Pinpoint the cell where the given text exists, returning its (x, y) midpoint coordinate. 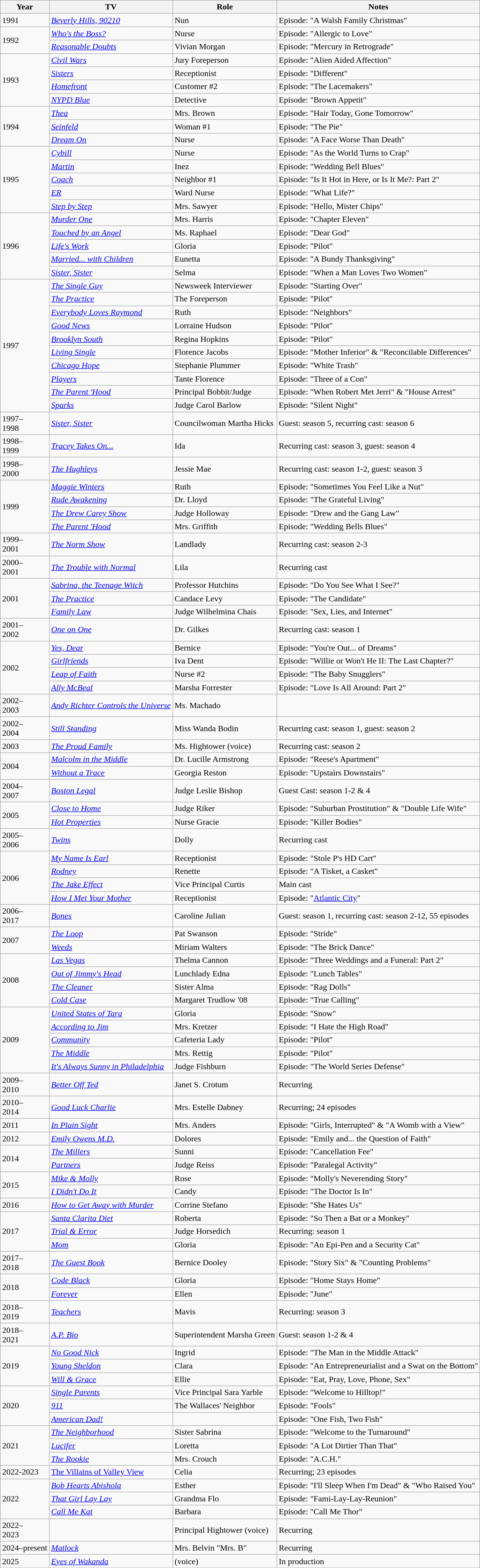
1993 (25, 80)
Episode: "As the World Turns to Crap" (379, 153)
Eunetta (224, 259)
Episode: "A Tisket, a Casket" (379, 871)
2008 (25, 980)
The Foreperson (224, 299)
Episode: "Welcome to the Turnaround" (379, 1432)
Episode: "Snow" (379, 1013)
Sister Alma (224, 987)
1999–2001 (25, 544)
Tracey Takes On... (111, 446)
Everybody Loves Raymond (111, 312)
Good News (111, 325)
Episode: "Girls, Interrupted" & "A Womb with a View" (379, 1125)
Episode: "The World Series Defense" (379, 1066)
2001–2002 (25, 629)
Code Black (111, 1281)
Martin (111, 166)
Year (25, 7)
Girlfriends (111, 661)
The Middle (111, 1053)
Lila (224, 567)
Episode: "Cancellation Fee" (379, 1152)
Newsweek Interviewer (224, 286)
Ingrid (224, 1352)
Players (111, 378)
Recurring; 24 episodes (379, 1107)
Recurring cast: season 1, guest: season 2 (379, 728)
Who's the Boss? (111, 33)
Dream On (111, 140)
Mrs. Rettig (224, 1053)
Episode: "A Face Worse Than Death" (379, 140)
Episode: "When a Man Loves Two Women" (379, 272)
Homefront (111, 87)
Leap of Faith (111, 674)
Episode: "Wedding Bells Blues" (379, 526)
Seinfeld (111, 126)
The Millers (111, 1152)
1998–1999 (25, 446)
1992 (25, 40)
Judge Carol Barlow (224, 405)
2020 (25, 1406)
1994 (25, 126)
Lorraine Hudson (224, 325)
The Norm Show (111, 544)
2015 (25, 1185)
2009 (25, 1040)
Episode: "Killer Bodies" (379, 822)
Episode: "Call Me Thor" (379, 1512)
2018–2019 (25, 1312)
Mrs. Belvin "Mrs. B" (224, 1548)
2006–2017 (25, 916)
Jury Foreperson (224, 60)
Landlady (224, 544)
Boston Legal (111, 790)
Mrs. Sawyer (224, 206)
Ellie (224, 1379)
1995 (25, 179)
Episode: "Drew and the Gang Law" (379, 513)
Episode: "Silent Night" (379, 405)
The Rookie (111, 1459)
Coach (111, 180)
Episode: "Emily and... the Question of Faith" (379, 1138)
Murder One (111, 219)
2005–2006 (25, 840)
2012 (25, 1138)
The Neighborhood (111, 1432)
Corrine Stefano (224, 1205)
Mavis (224, 1312)
Family Law (111, 612)
Episode: "Sex, Lies, and Internet" (379, 612)
Guest: season 5, recurring cast: season 6 (379, 423)
Episode: "Paralegal Activity" (379, 1165)
Call Me Kat (111, 1512)
Florence Jacobs (224, 352)
American Dad! (111, 1419)
Episode: "Lunch Tables" (379, 974)
Episode: "June" (379, 1294)
Iva Dent (224, 661)
Yes, Dear (111, 648)
Recurring cast: season 2 (379, 746)
Episode: "Molly's Neverending Story" (379, 1178)
Vivian Morgan (224, 47)
Close to Home (111, 809)
Episode: "Mother Inferior" & "Reconcilable Differences" (379, 352)
In Plain Sight (111, 1125)
Recurring cast: season 1 (379, 629)
Detective (224, 100)
1991 (25, 20)
Episode: "Chapter Eleven" (379, 219)
Community (111, 1040)
Episode: "Is It Hot in Here, or Is It Me?: Part 2" (379, 180)
2017–2018 (25, 1263)
Rose (224, 1178)
Ally McBeal (111, 688)
It's Always Sunny in Philadelphia (111, 1066)
Episode: "The Baby Snugglers" (379, 674)
Episode: "The Brick Dance" (379, 947)
The Guest Book (111, 1263)
Nurse #2 (224, 674)
Episode: "Fami-Lay-Lay-Reunion" (379, 1499)
2010–2014 (25, 1107)
Recurring: season 1 (379, 1231)
Malcolm in the Middle (111, 759)
Judge Fishburn (224, 1066)
Brooklyn South (111, 339)
2022–2023 (25, 1530)
Chicago Hope (111, 365)
Georgia Reston (224, 773)
Episode: "I Hate the High Road" (379, 1027)
Thea (111, 113)
Mike & Molly (111, 1178)
Reasonable Doubts (111, 47)
Professor Hutchins (224, 585)
ER (111, 193)
1997 (25, 345)
Episode: "Sometimes You Feel Like a Nut" (379, 487)
2022 (25, 1499)
2004–2007 (25, 790)
Vice Principal Curtis (224, 884)
My Name Is Earl (111, 858)
2016 (25, 1205)
Episode: "Suburban Prostitution" & "Double Life Wife" (379, 809)
The Loop (111, 934)
Episode: "The Doctor Is In" (379, 1192)
Episode: "Rag Dolls" (379, 987)
I Didn't Do It (111, 1192)
The Wallaces' Neighbor (224, 1406)
Dolores (224, 1138)
Episode: "A Bundy Thanksgiving" (379, 259)
Weeds (111, 947)
Mrs. Estelle Dabney (224, 1107)
Stephanie Plummer (224, 365)
2005 (25, 815)
2019 (25, 1366)
Married... with Children (111, 259)
1996 (25, 246)
2000–2001 (25, 567)
Recurring cast: season 2-3 (379, 544)
Bones (111, 916)
The Single Guy (111, 286)
Renette (224, 871)
Episode: "A.C.H." (379, 1459)
Mom (111, 1245)
2024–present (25, 1548)
Bernice (224, 648)
Episode: "So Then a Bat or a Monkey" (379, 1218)
Episode: "A Walsh Family Christmas" (379, 20)
Touched by an Angel (111, 233)
Janet S. Crotum (224, 1084)
2018 (25, 1287)
Nun (224, 20)
Episode: "White Trash" (379, 365)
Nurse Gracie (224, 822)
Dr. Gilkes (224, 629)
Ward Nurse (224, 193)
2011 (25, 1125)
Sunni (224, 1152)
Bob Hearts Abishola (111, 1485)
Good Luck Charlie (111, 1107)
Cybill (111, 153)
Cafeteria Lady (224, 1040)
Maggie Winters (111, 487)
Mrs. Harris (224, 219)
A.P. Bio (111, 1335)
2017 (25, 1231)
Celia (224, 1472)
2006 (25, 878)
Still Standing (111, 728)
Episode: "The Candidate" (379, 598)
Episode: "An Entrepreneurialist and a Swat on the Bottom" (379, 1366)
Judge Wilhelmina Chais (224, 612)
2003 (25, 746)
Episode: "Allergic to Love" (379, 33)
Vice Principal Sara Yarble (224, 1393)
Selma (224, 272)
The Cleaner (111, 987)
Rodney (111, 871)
Judge Holloway (224, 513)
Lunchlady Edna (224, 974)
The Proud Family (111, 746)
Recurring cast: season 1-2, guest: season 3 (379, 469)
Out of Jimmy's Head (111, 974)
Episode: "When Robert Met Jerri" & "House Arrest" (379, 392)
Dolly (224, 840)
Las Vegas (111, 960)
Regina Hopkins (224, 339)
United States of Tara (111, 1013)
Sabrina, the Teenage Witch (111, 585)
Judge Riker (224, 809)
Mrs. Anders (224, 1125)
Episode: "Brown Appetit" (379, 100)
TV (111, 7)
How to Get Away with Murder (111, 1205)
One on One (111, 629)
Episode: "Home Stays Home" (379, 1281)
Episode: "Do You See What I See?" (379, 585)
According to Jim (111, 1027)
2002 (25, 668)
2018–2021 (25, 1335)
Tante Florence (224, 378)
Principal Hightower (voice) (224, 1530)
Episode: "Different" (379, 73)
Role (224, 7)
Notes (379, 7)
Roberta (224, 1218)
Main cast (379, 884)
Eyes of Wakanda (111, 1561)
2004 (25, 766)
Episode: "The Man in the Middle Attack" (379, 1352)
Episode: "A Lot Dirtier Than That" (379, 1446)
Loretta (224, 1446)
(voice) (224, 1561)
Ellen (224, 1294)
Episode: "Upstairs Downstairs" (379, 773)
Episode: "Welcome to Hilltop!" (379, 1393)
Bernice Dooley (224, 1263)
Guest: season 1, recurring cast: season 2-12, 55 episodes (379, 916)
Episode: "The Lacemakers" (379, 87)
Emily Owens M.D. (111, 1138)
Ms. Raphael (224, 233)
The Jake Effect (111, 884)
911 (111, 1406)
Episode: "I'll Sleep When I'm Dead" & "Who Raised You" (379, 1485)
Recurring; 23 episodes (379, 1472)
Lucifer (111, 1446)
Forever (111, 1294)
Trial & Error (111, 1231)
Candace Levy (224, 598)
Episode: "True Calling" (379, 1000)
Sisters (111, 73)
Episode: "She Hates Us" (379, 1205)
Cold Case (111, 1000)
Episode: "Three Weddings and a Funeral: Part 2" (379, 960)
Marsha Forrester (224, 688)
Episode: "Stole P's HD Cart" (379, 858)
Hot Properties (111, 822)
2009–2010 (25, 1084)
Sparks (111, 405)
That Girl Lay Lay (111, 1499)
Episode: "Atlantic City" (379, 898)
Ida (224, 446)
NYPD Blue (111, 100)
Judge Reiss (224, 1165)
Guest: season 1-2 & 4 (379, 1335)
Will & Grace (111, 1379)
Episode: "Alien Aided Affection" (379, 60)
Ms. Hightower (voice) (224, 746)
Teachers (111, 1312)
Episode: "Dear God" (379, 233)
Episode: "Mercury in Retrograde" (379, 47)
1997–1998 (25, 423)
Clara (224, 1366)
Miss Wanda Bodin (224, 728)
Living Single (111, 352)
Episode: "You're Out... of Dreams" (379, 648)
2014 (25, 1158)
Councilwoman Martha Hicks (224, 423)
Beverly Hills, 90210 (111, 20)
Thelma Cannon (224, 960)
Episode: "The Grateful Living" (379, 500)
Episode: "Stride" (379, 934)
Principal Bobbit/Judge (224, 392)
Mrs. Griffith (224, 526)
Episode: "Hello, Mister Chips" (379, 206)
Superintendent Marsha Green (224, 1335)
No Good Nick (111, 1352)
Judge Horsedich (224, 1231)
Dr. Lucille Armstrong (224, 759)
2007 (25, 940)
Guest Cast: season 1-2 & 4 (379, 790)
Episode: "Reese's Apartment" (379, 759)
Sister Sabrina (224, 1432)
The Hughleys (111, 469)
Caroline Julian (224, 916)
Episode: "Eat, Pray, Love, Phone, Sex" (379, 1379)
Step by Step (111, 206)
Civil Wars (111, 60)
Customer #2 (224, 87)
Neighbor #1 (224, 180)
Miriam Walters (224, 947)
Matlock (111, 1548)
2021 (25, 1446)
Life's Work (111, 246)
Margaret Trudlow '08 (224, 1000)
How I Met Your Mother (111, 898)
Single Parents (111, 1393)
Episode: "Hair Today, Gone Tomorrow" (379, 113)
Ms. Machado (224, 705)
The Trouble with Normal (111, 567)
Twins (111, 840)
Andy Richter Controls the Universe (111, 705)
1998–2000 (25, 469)
Grandma Flo (224, 1499)
Jessie Mae (224, 469)
2002–2004 (25, 728)
Episode: "Neighbors" (379, 312)
Rude Awakening (111, 500)
Woman #1 (224, 126)
Barbara (224, 1512)
The Drew Carey Show (111, 513)
Pat Swanson (224, 934)
Esther (224, 1485)
Mrs. Crouch (224, 1459)
Recurring cast: season 3, guest: season 4 (379, 446)
Dr. Lloyd (224, 500)
Episode: "Wedding Bell Blues" (379, 166)
Episode: "Starting Over" (379, 286)
Partners (111, 1165)
2025 (25, 1561)
2002–2003 (25, 705)
Better Off Ted (111, 1084)
Without a Trace (111, 773)
Recurring: season 3 (379, 1312)
Mrs. Brown (224, 113)
Santa Clarita Diet (111, 1218)
Mrs. Kretzer (224, 1027)
Episode: "Three of a Con" (379, 378)
Inez (224, 166)
Episode: "What Life?" (379, 193)
Candy (224, 1192)
Episode: "Story Six" & "Counting Problems" (379, 1263)
Episode: "The Pie" (379, 126)
Judge Leslie Bishop (224, 790)
2001 (25, 598)
Episode: "One Fish, Two Fish" (379, 1419)
2022-2023 (25, 1472)
1999 (25, 507)
Episode: "Willie or Won't He II: The Last Chapter?" (379, 661)
Episode: "An Epi-Pen and a Security Cat" (379, 1245)
Young Sheldon (111, 1366)
Episode: "Love Is All Around: Part 2" (379, 688)
The Villains of Valley View (111, 1472)
In production (379, 1561)
Episode: "Fools" (379, 1406)
